Provide the (X, Y) coordinate of the cell's center where the given text is located.  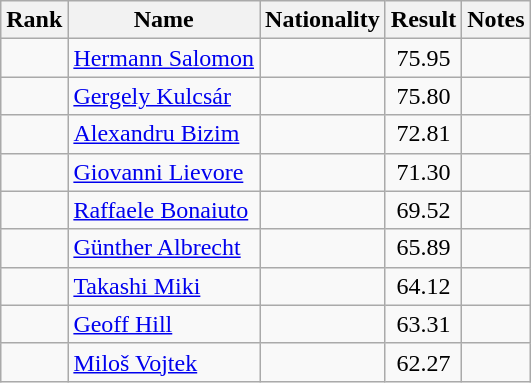
Miloš Vojtek (164, 362)
Result (423, 20)
Rank (34, 20)
63.31 (423, 324)
Notes (496, 20)
Name (164, 20)
65.89 (423, 248)
69.52 (423, 210)
72.81 (423, 134)
Giovanni Lievore (164, 172)
71.30 (423, 172)
Nationality (323, 20)
75.80 (423, 96)
Raffaele Bonaiuto (164, 210)
62.27 (423, 362)
75.95 (423, 58)
Gergely Kulcsár (164, 96)
Takashi Miki (164, 286)
Geoff Hill (164, 324)
Hermann Salomon (164, 58)
Alexandru Bizim (164, 134)
Günther Albrecht (164, 248)
64.12 (423, 286)
